Determine the (x, y) coordinate at the center of the cell enclosing the given text.  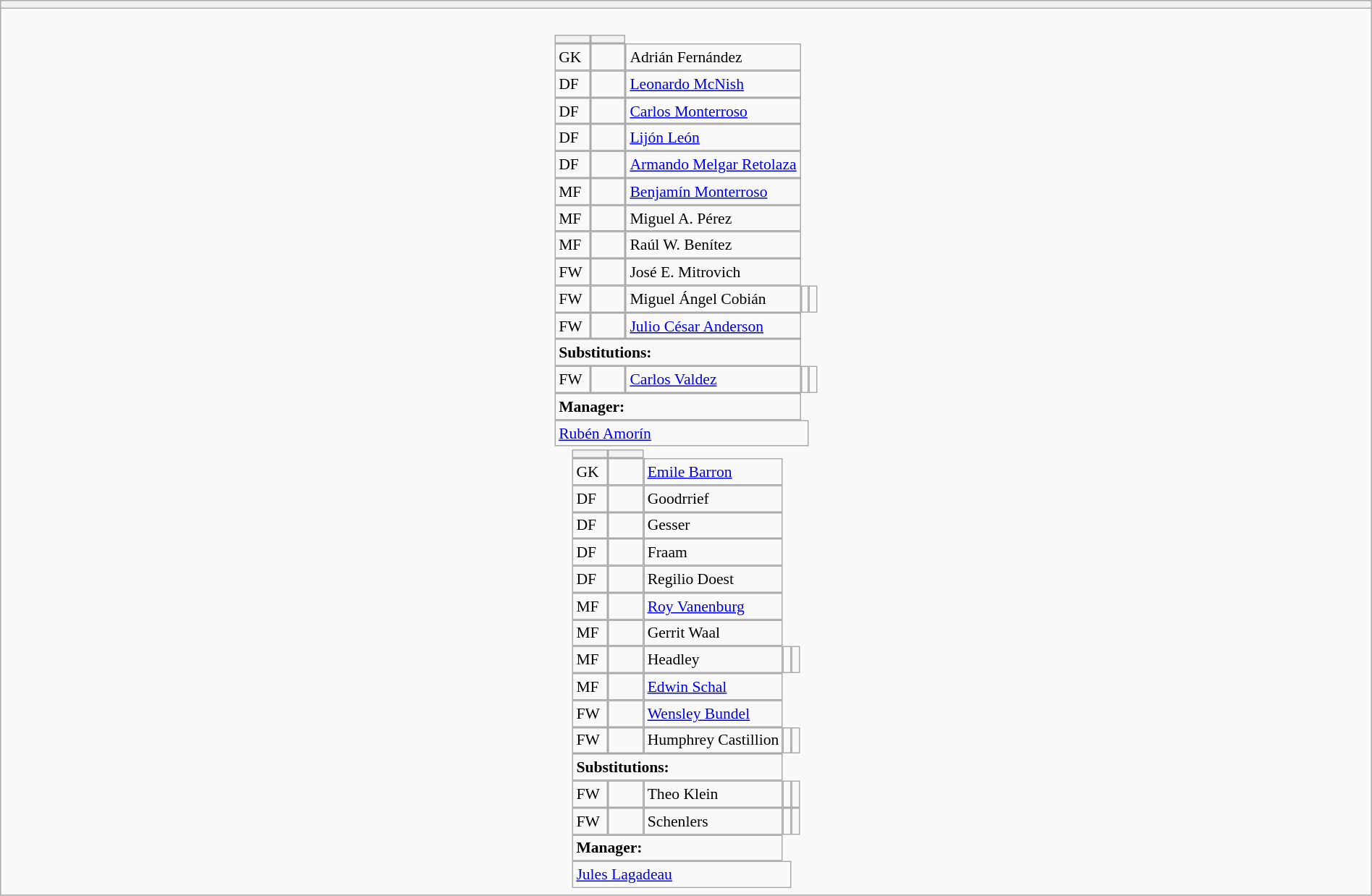
Lijón León (713, 138)
Fraam (713, 551)
Goodrrief (713, 498)
Gesser (713, 525)
Raúl W. Benítez (713, 245)
Emile Barron (713, 472)
Headley (713, 660)
Schenlers (713, 821)
Benjamín Monterroso (713, 191)
Miguel A. Pérez (713, 219)
Theo Klein (713, 795)
Rubén Amorín (682, 433)
José E. Mitrovich (713, 272)
Jules Lagadeau (682, 874)
Carlos Monterroso (713, 111)
Edwin Schal (713, 686)
Gerrit Waal (713, 633)
Julio César Anderson (713, 326)
Leonardo McNish (713, 84)
Miguel Ángel Cobián (713, 298)
Regilio Doest (713, 579)
Humphrey Castillion (713, 740)
Adrián Fernández (713, 56)
Carlos Valdez (713, 379)
Armando Melgar Retolaza (713, 165)
Roy Vanenburg (713, 607)
Wensley Bundel (713, 714)
